Capture the cell that displays the provided text and extract its [X, Y] central coordinate. 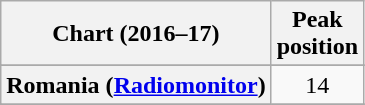
Peakposition [317, 34]
Chart (2016–17) [136, 34]
14 [317, 85]
Romania (Radiomonitor) [136, 85]
